Find where the given text appears and provide that cell's center as (X, Y) coordinate. 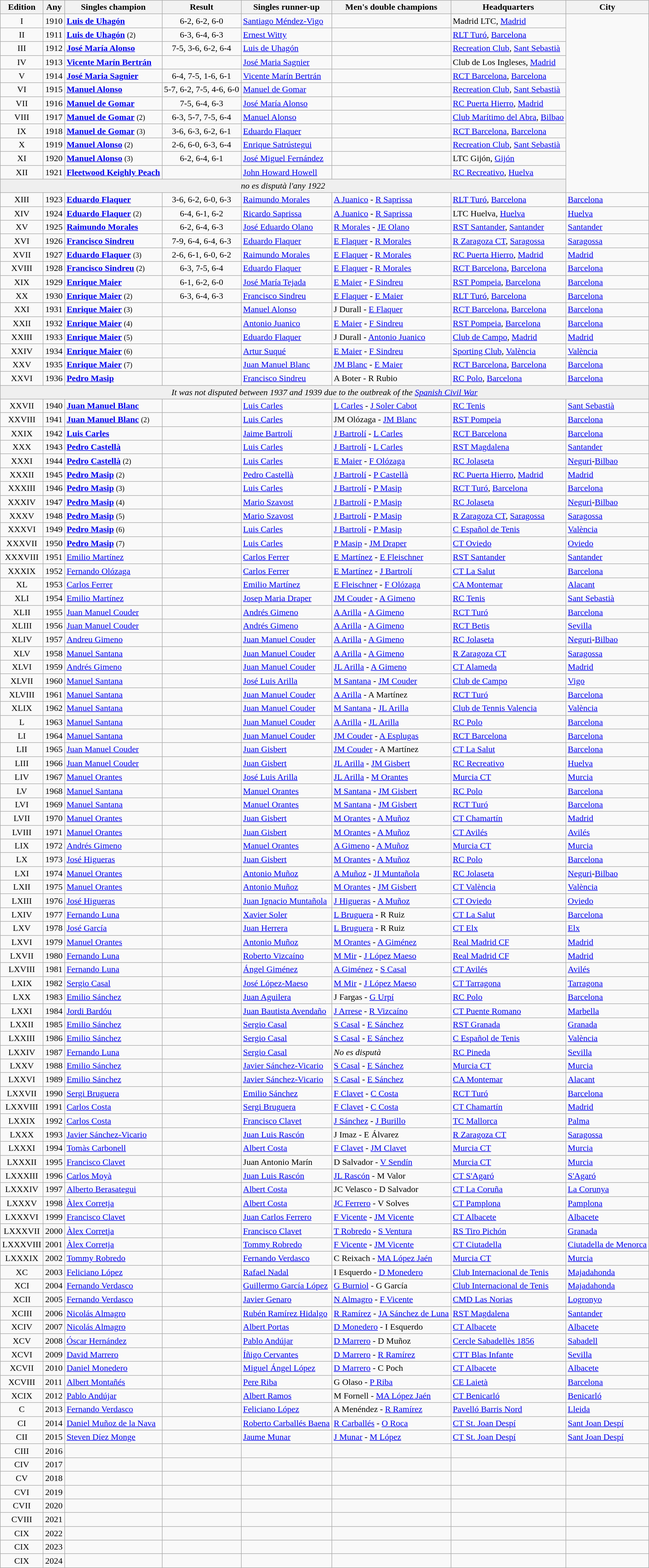
Enrique Maier (3) (113, 310)
Madrid LTC, Madrid (508, 21)
XLVII (22, 681)
Carlos Moyà (113, 1176)
LVI (22, 804)
E Flaquer - E Maier (391, 296)
XLVIII (22, 695)
6-3, 5-7, 7-5, 6-4 (202, 117)
XIX (22, 282)
1946 (54, 488)
XIV (22, 213)
XCVIII (22, 1382)
XXII (22, 323)
Artur Suqué (287, 351)
Roberto Vizcaíno (287, 956)
Sporting Club, València (508, 351)
CTT Blas Infante (508, 1355)
LXXX (22, 1135)
It was not disputed between 1937 and 1939 due to the outbreak of the Spanish Civil War (324, 392)
LIII (22, 763)
1975 (54, 887)
1987 (54, 1052)
Jaime Bartrolí (287, 433)
2009 (54, 1355)
CE Laietà (508, 1382)
1911 (54, 35)
Eduardo Flaquer (2) (113, 213)
LXXVII (22, 1093)
1961 (54, 695)
Sabadell (607, 1341)
LXXXII (22, 1162)
LXXIV (22, 1052)
G Burniol - G García (391, 1286)
E Martínez - J Bartrolí (391, 571)
Xavier Soler (287, 915)
XXIV (22, 351)
1985 (54, 1024)
7-5, 3-6, 6-2, 6-4 (202, 48)
P Masip - JM Draper (391, 543)
1993 (54, 1135)
2004 (54, 1286)
Juan Ignacio Muntañola (287, 901)
LI (22, 736)
No es disputà (391, 1052)
1980 (54, 956)
1969 (54, 804)
Óscar Hernández (113, 1341)
XCIV (22, 1327)
LXXII (22, 1024)
LXX (22, 997)
1990 (54, 1093)
1919 (54, 144)
XCVII (22, 1368)
Men's double champions (391, 7)
CI (22, 1423)
JM Couder - A Gimeno (391, 598)
XI (22, 158)
2003 (54, 1272)
1957 (54, 640)
1998 (54, 1203)
Steven Díez Monge (113, 1437)
1948 (54, 516)
Antonio Juanico (287, 323)
1949 (54, 530)
1915 (54, 90)
CIV (22, 1464)
1995 (54, 1162)
Luis de Uhagón (2) (113, 35)
1989 (54, 1080)
RST Pompeia (508, 420)
1967 (54, 777)
Singles champion (113, 7)
1940 (54, 406)
LXXV (22, 1066)
Pamplona (607, 1203)
LXIII (22, 901)
XXXVI (22, 530)
C Reixach - MA López Jaén (391, 1258)
M Fornell - MA López Jaén (391, 1396)
Tarragona (607, 983)
1924 (54, 213)
Edition (22, 7)
1921 (54, 172)
D Marrero - D Muñoz (391, 1341)
Enrique Maier (7) (113, 364)
Daniel Monedero (113, 1368)
Manuel Alonso (3) (113, 158)
7-9, 6-4, 6-4, 6-3 (202, 241)
RST Granada (508, 1024)
IX (22, 131)
CT Elx (508, 928)
RST Santander, Santander (508, 227)
Pedro Masip (3) (113, 488)
Any (54, 7)
Jordi Bardóu (113, 1011)
1974 (54, 873)
2014 (54, 1423)
CT Tarragona (508, 983)
2012 (54, 1396)
V (22, 76)
CT S'Agaró (508, 1176)
XL (22, 584)
CII (22, 1437)
2018 (54, 1478)
CT Alameda (508, 667)
1913 (54, 62)
2002 (54, 1258)
1951 (54, 557)
XXI (22, 310)
6-3, 7-5, 6-4 (202, 268)
Club Marítimo del Abra, Bilbao (508, 117)
LV (22, 791)
I Esquerdo - D Monedero (391, 1272)
JM Blanc - E Maier (391, 364)
LXVIII (22, 969)
LXXVIII (22, 1107)
6-1, 6-2, 6-0 (202, 282)
LXXIX (22, 1121)
C (22, 1409)
1935 (54, 364)
XXVIII (22, 420)
L Carles - J Soler Cabot (391, 406)
CT Benicarló (508, 1396)
Íñigo Cervantes (287, 1355)
2008 (54, 1341)
R Morales - JE Olano (391, 227)
XXXIX (22, 571)
2-6, 6-1, 6-0, 6-2 (202, 255)
LXXXIX (22, 1258)
LXXVI (22, 1080)
RS Tiro Pichón (508, 1231)
D Salvador - V Sendín (391, 1162)
A Giménez - S Casal (391, 969)
1934 (54, 351)
JM Olózaga - JM Blanc (391, 420)
LXI (22, 873)
E Maier - F Olózaga (391, 461)
Cercle Sabadellès 1856 (508, 1341)
1920 (54, 158)
LVIII (22, 832)
XCIX (22, 1396)
XII (22, 172)
A Arilla - A Martínez (391, 695)
XXXIV (22, 502)
XXVI (22, 378)
1982 (54, 983)
1936 (54, 378)
LXXXIII (22, 1176)
2007 (54, 1327)
2024 (54, 1561)
JC Ferrero - V Solves (391, 1203)
J Durall - E Flaquer (391, 310)
XCI (22, 1286)
1991 (54, 1107)
1945 (54, 475)
5-7, 6-2, 7-5, 4-6, 6-0 (202, 90)
E Fleischner - F Olózaga (391, 584)
XCIII (22, 1313)
A Arilla - JL Arilla (391, 722)
N Almagro - F Vicente (391, 1300)
Enrique Satrústegui (287, 144)
VI (22, 90)
Roberto Carballés Baena (287, 1423)
XIII (22, 200)
Pavelló Barris Nord (508, 1409)
JM Couder - A Esplugas (391, 736)
XVII (22, 255)
José García (113, 928)
1973 (54, 860)
7-5, 6-4, 6-3 (202, 103)
R Ramírez - JA Sánchez de Luna (391, 1313)
I (22, 21)
2016 (54, 1451)
Club de Los Ingleses, Madrid (508, 62)
II (22, 35)
José López-Maeso (287, 983)
D Monedero - I Esquerdo (391, 1327)
1932 (54, 323)
Fernando Olózaga (113, 571)
A Muñoz - JI Muntañola (391, 873)
1954 (54, 598)
Manuel Alonso (2) (113, 144)
Francisco Sindreu (2) (113, 268)
1925 (54, 227)
M Santana - JM Couder (391, 681)
1978 (54, 928)
2013 (54, 1409)
1928 (54, 268)
2006 (54, 1313)
José Eduardo Olano (287, 227)
Juan Antonio Marín (287, 1162)
Enrique Maier (2) (113, 296)
1958 (54, 653)
1914 (54, 76)
Rubén Ramírez Hidalgo (287, 1313)
M Orantes - A Giménez (391, 942)
A Menéndez - R Ramírez (391, 1409)
Benicarló (607, 1396)
1956 (54, 626)
1977 (54, 915)
Ricardo Saprissa (287, 213)
LXXXVII (22, 1231)
Palma (607, 1121)
1971 (54, 832)
XV (22, 227)
XLVI (22, 667)
Juan Herrera (287, 928)
Headquarters (508, 7)
Club de Tennis Valencia (508, 708)
XCVI (22, 1355)
J Imaz - E Álvarez (391, 1135)
LTC Huelva, Huelva (508, 213)
XC (22, 1272)
J Higueras - A Muñoz (391, 901)
Lleida (607, 1409)
CT Pamplona (508, 1203)
Enrique Maier (113, 282)
XLIX (22, 708)
LTC Gijón, Gijón (508, 158)
Juan Bautista Avendaño (287, 1011)
2017 (54, 1464)
1918 (54, 131)
Pedro Masip (113, 378)
1912 (54, 48)
XXX (22, 447)
M Orantes - JM Gisbert (391, 887)
CVI (22, 1492)
RC Polo, Barcelona (508, 378)
Marbella (607, 1011)
1953 (54, 584)
1992 (54, 1121)
XLIV (22, 640)
José María Tejada (287, 282)
Albert Ramos (287, 1396)
1943 (54, 447)
2021 (54, 1520)
1931 (54, 310)
1942 (54, 433)
2020 (54, 1506)
XXXII (22, 475)
R Carballés - O Roca (391, 1423)
David Marrero (113, 1355)
XXXV (22, 516)
LXXXI (22, 1148)
J Bartrolí - P Castellà (391, 475)
Juan Manuel Blanc (2) (113, 420)
1947 (54, 502)
RC Recreativo (508, 763)
A Gimeno - A Muñoz (391, 846)
LIV (22, 777)
XLI (22, 598)
Eduardo Flaquer (3) (113, 255)
CT Ciutadella (508, 1244)
XCII (22, 1300)
1930 (54, 296)
Manuel de Gomar (2) (113, 117)
Ángel Giménez (287, 969)
LXV (22, 928)
6-4, 7-5, 1-6, 6-1 (202, 76)
2015 (54, 1437)
Enrique Maier (5) (113, 337)
RCT Turó, Barcelona (508, 488)
XVIII (22, 268)
XCV (22, 1341)
John Howard Howell (287, 172)
Rafael Nadal (287, 1272)
Albert Montañés (113, 1382)
Josep Maria Draper (287, 598)
1976 (54, 901)
2019 (54, 1492)
Albert Portas (287, 1327)
1994 (54, 1148)
Pedro Masip (2) (113, 475)
JL Rascón - M Valor (391, 1176)
1927 (54, 255)
S'Agaró (607, 1176)
Andreu Gimeno (113, 640)
CV (22, 1478)
1950 (54, 543)
1952 (54, 571)
1960 (54, 681)
1983 (54, 997)
1923 (54, 200)
1965 (54, 750)
Ciutadella de Menorca (607, 1244)
JL Arilla - M Orantes (391, 777)
2005 (54, 1300)
RCT Betis (508, 626)
J Fargas - G Urpí (391, 997)
1970 (54, 818)
2011 (54, 1382)
D Marrero - C Poch (391, 1368)
1981 (54, 969)
VIII (22, 117)
1944 (54, 461)
CT Puente Romano (508, 1011)
LXIX (22, 983)
XXXI (22, 461)
Santiago Méndez-Vigo (287, 21)
1997 (54, 1189)
Enrique Maier (6) (113, 351)
1929 (54, 282)
Alberto Berasategui (113, 1189)
1955 (54, 612)
1916 (54, 103)
Pedro Masip (7) (113, 543)
JL Arilla - JM Gisbert (391, 763)
Miguel Ángel López (287, 1368)
TC Mallorca (508, 1121)
LXVII (22, 956)
XXVII (22, 406)
no es disputà l'any 1922 (283, 186)
Result (202, 7)
Daniel Muñoz de la Nava (113, 1423)
CVIII (22, 1520)
VII (22, 103)
III (22, 48)
IV (22, 62)
J Durall - Antonio Juanico (391, 337)
2001 (54, 1244)
LXXI (22, 1011)
D Marrero - R Ramírez (391, 1355)
L (22, 722)
1988 (54, 1066)
Pere Riba (287, 1382)
RC Recreativo, Huelva (508, 172)
CT La Coruña (508, 1189)
J Munar - M López (391, 1437)
Club de Campo (508, 681)
JL Arilla - A Gimeno (391, 667)
XLII (22, 612)
LXXXVIII (22, 1244)
6-2, 6-4, 6-3 (202, 227)
Singles runner-up (287, 7)
3-6, 6-2, 6-0, 6-3 (202, 200)
J Arrese - R Vizcaíno (391, 1011)
2023 (54, 1547)
XVI (22, 241)
1996 (54, 1176)
LXVI (22, 942)
Elx (607, 928)
Ernest Witty (287, 35)
J Sánchez - J Burillo (391, 1121)
1926 (54, 241)
1959 (54, 667)
E Martínez - E Fleischner (391, 557)
LII (22, 750)
1979 (54, 942)
LXXIII (22, 1038)
La Corunya (607, 1189)
Tomàs Carbonell (113, 1148)
CT València (508, 887)
Jaume Munar (287, 1437)
Juan Carlos Ferrero (287, 1217)
Pedro Masip (4) (113, 502)
LXXXIV (22, 1189)
X (22, 144)
XLIII (22, 626)
1910 (54, 21)
1999 (54, 1217)
Enrique Maier (4) (113, 323)
6-2, 6-4, 6-1 (202, 158)
M Santana - JL Arilla (391, 708)
F Clavet - JM Clavet (391, 1148)
Guillermo García López (287, 1286)
2000 (54, 1231)
Pedro Castellà (2) (113, 461)
1984 (54, 1011)
JM Couder - A Martínez (391, 750)
JC Velasco - D Salvador (391, 1189)
LXIV (22, 915)
RST Santander (508, 557)
LXII (22, 887)
1972 (54, 846)
1964 (54, 736)
Juan Aguilera (287, 997)
3-6, 6-3, 6-2, 6-1 (202, 131)
RC Pineda (508, 1052)
Logronyo (607, 1300)
LXXXV (22, 1203)
XLV (22, 653)
CMD Las Norias (508, 1300)
Club de Campo, Madrid (508, 337)
6-4, 6-1, 6-2 (202, 213)
A Boter - R Rubio (391, 378)
1962 (54, 708)
CIII (22, 1451)
1966 (54, 763)
1968 (54, 791)
LVII (22, 818)
XXXVIII (22, 557)
Pedro Masip (6) (113, 530)
XXV (22, 364)
City (607, 7)
1986 (54, 1038)
LX (22, 860)
G Olaso - P Riba (391, 1382)
CVII (22, 1506)
Manuel de Gomar (3) (113, 131)
XX (22, 296)
XXIX (22, 433)
LXXXVI (22, 1217)
LIX (22, 846)
Vigo (607, 681)
Pedro Masip (5) (113, 516)
T Robredo - S Ventura (391, 1231)
Javier Genaro (287, 1300)
2022 (54, 1533)
1941 (54, 420)
Fleetwood Keighly Peach (113, 172)
José Miguel Fernández (287, 158)
XXIII (22, 337)
1963 (54, 722)
2010 (54, 1368)
1917 (54, 117)
XXXIII (22, 488)
1933 (54, 337)
6-2, 6-2, 6-0 (202, 21)
2-6, 6-0, 6-3, 6-4 (202, 144)
XXXVII (22, 543)
